Return (x, y) of the center of cell containing provided text 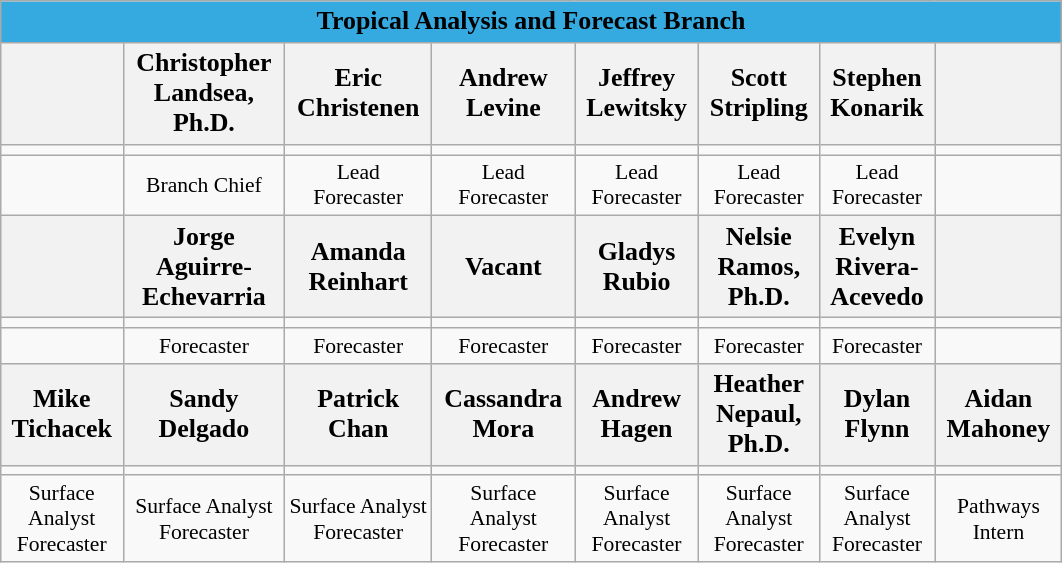
Jorge Aguirre-Echevarria (204, 267)
Sandy Delgado (204, 415)
Pathways Intern (998, 520)
Scott Stripling (758, 94)
Mike Tichacek (62, 415)
Evelyn Rivera-Acevedo (877, 267)
Branch Chief (204, 186)
Dylan Flynn (877, 415)
Aidan Mahoney (998, 415)
Vacant (504, 267)
Eric Christenen (358, 94)
Gladys Rubio (637, 267)
Christopher Landsea, Ph.D. (204, 94)
Stephen Konarik (877, 94)
Heather Nepaul, Ph.D. (758, 415)
Nelsie Ramos, Ph.D. (758, 267)
Tropical Analysis and Forecast Branch (531, 22)
Andrew Levine (504, 94)
Patrick Chan (358, 415)
Jeffrey Lewitsky (637, 94)
Amanda Reinhart (358, 267)
Cassandra Mora (504, 415)
Andrew Hagen (637, 415)
